For the text-containing cell, return its midpoint in (X, Y) coordinate format. 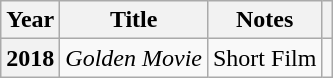
2018 (30, 58)
Year (30, 20)
Short Film (264, 58)
Title (134, 20)
Notes (264, 20)
Golden Movie (134, 58)
